Find where the given text appears and provide that cell's center as (X, Y) coordinate. 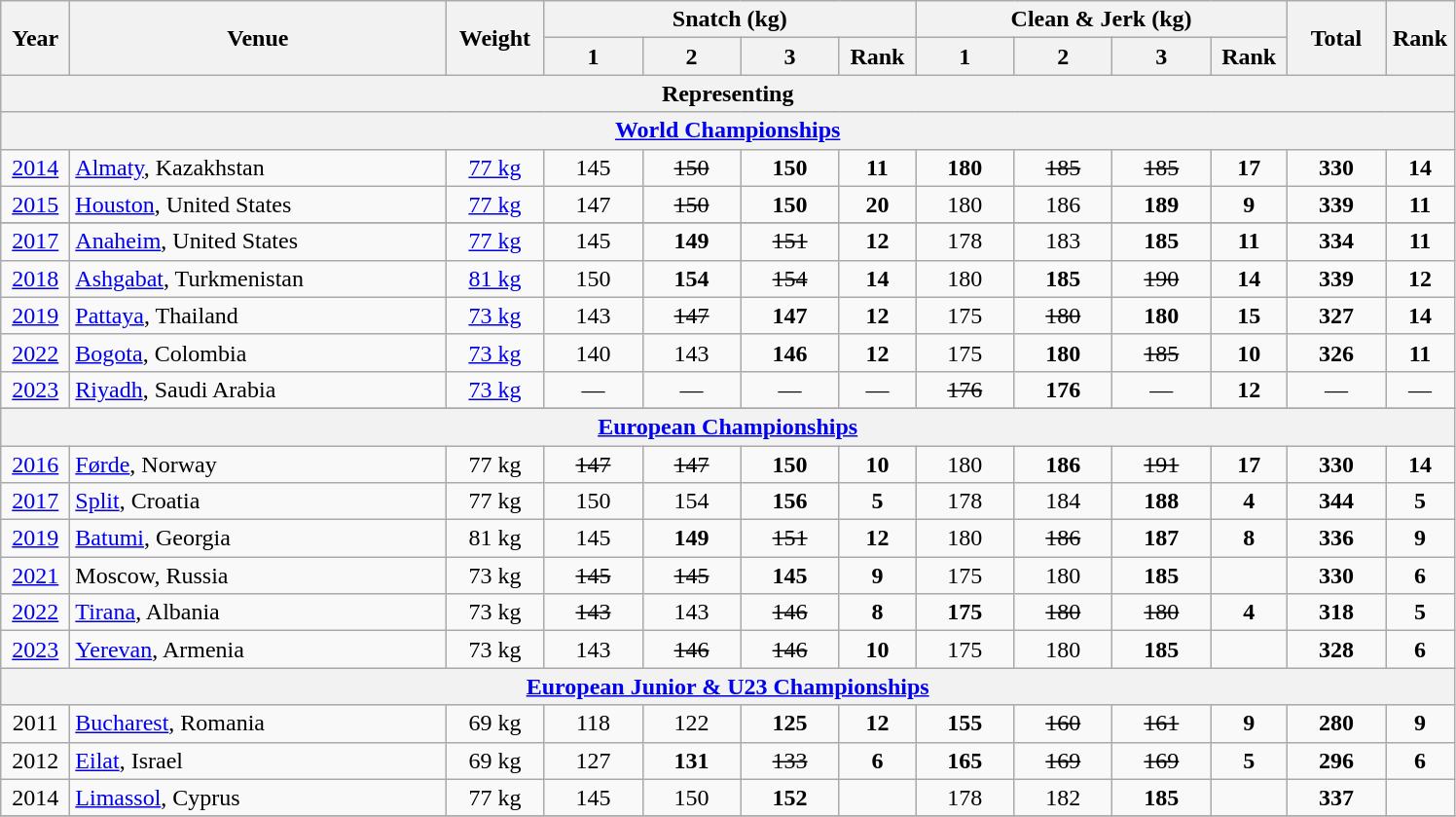
165 (965, 761)
280 (1335, 724)
140 (594, 353)
Førde, Norway (258, 464)
190 (1162, 279)
Venue (258, 38)
2015 (35, 204)
327 (1335, 316)
131 (691, 761)
Houston, United States (258, 204)
Bucharest, Romania (258, 724)
152 (790, 798)
125 (790, 724)
Almaty, Kazakhstan (258, 167)
183 (1063, 241)
127 (594, 761)
Batumi, Georgia (258, 538)
Tirana, Albania (258, 613)
Moscow, Russia (258, 576)
187 (1162, 538)
European Junior & U23 Championships (728, 687)
Eilat, Israel (258, 761)
296 (1335, 761)
European Championships (728, 427)
326 (1335, 353)
Ashgabat, Turkmenistan (258, 279)
Split, Croatia (258, 501)
15 (1250, 316)
2021 (35, 576)
318 (1335, 613)
337 (1335, 798)
188 (1162, 501)
2011 (35, 724)
20 (878, 204)
Total (1335, 38)
Weight (494, 38)
2012 (35, 761)
Pattaya, Thailand (258, 316)
133 (790, 761)
World Championships (728, 130)
Anaheim, United States (258, 241)
328 (1335, 650)
160 (1063, 724)
189 (1162, 204)
Bogota, Colombia (258, 353)
344 (1335, 501)
Representing (728, 93)
Snatch (kg) (730, 19)
184 (1063, 501)
122 (691, 724)
Limassol, Cyprus (258, 798)
161 (1162, 724)
Yerevan, Armenia (258, 650)
334 (1335, 241)
2018 (35, 279)
2016 (35, 464)
155 (965, 724)
336 (1335, 538)
Year (35, 38)
118 (594, 724)
191 (1162, 464)
182 (1063, 798)
Riyadh, Saudi Arabia (258, 390)
Clean & Jerk (kg) (1102, 19)
156 (790, 501)
